Capture the cell that displays the provided text and extract its (x, y) central coordinate. 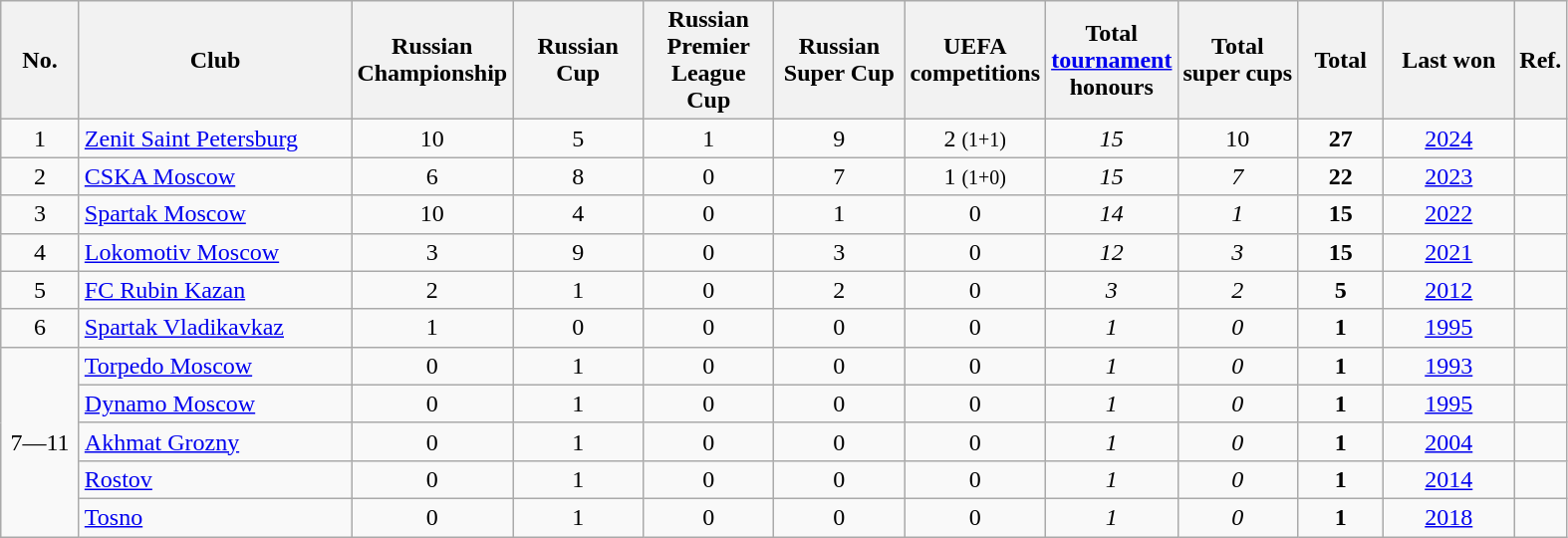
22 (1341, 176)
2024 (1448, 138)
2023 (1448, 176)
Russian Super Cup (839, 60)
CSKA Moscow (215, 176)
2012 (1448, 290)
1 (1+0) (975, 176)
2022 (1448, 214)
Dynamo Moscow (215, 403)
7—11 (40, 441)
12 (1112, 252)
RussianCup (578, 60)
2014 (1448, 479)
2018 (1448, 517)
No. (40, 60)
Rostov (215, 479)
2021 (1448, 252)
2004 (1448, 441)
Spartak Vladikavkaz (215, 328)
Last won (1448, 60)
Torpedo Moscow (215, 366)
1993 (1448, 366)
Lokomotiv Moscow (215, 252)
Ref. (1540, 60)
Club (215, 60)
Russian Premier League Cup (709, 60)
27 (1341, 138)
2 (1+1) (975, 138)
UEFA competitions (975, 60)
RussianChampionship (432, 60)
FC Rubin Kazan (215, 290)
Totaltournament honours (1112, 60)
Zenit Saint Petersburg (215, 138)
Totalsuper cups (1237, 60)
8 (578, 176)
Spartak Moscow (215, 214)
Akhmat Grozny (215, 441)
14 (1112, 214)
Total (1341, 60)
Tosno (215, 517)
